Provide the [X, Y] coordinate of the cell's center where the given text is located.  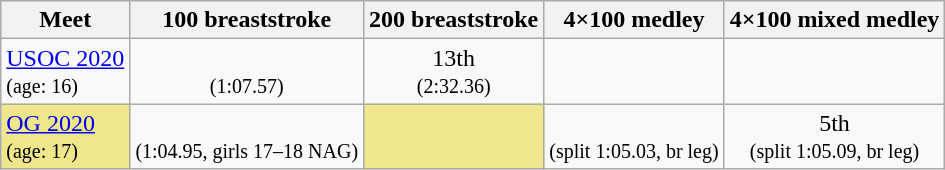
4×100 medley [634, 20]
USOC 2020(age: 16) [66, 72]
100 breaststroke [247, 20]
13th(2:32.36) [454, 72]
(split 1:05.03, br leg) [634, 136]
5th(split 1:05.09, br leg) [834, 136]
(1:07.57) [247, 72]
Meet [66, 20]
200 breaststroke [454, 20]
OG 2020(age: 17) [66, 136]
4×100 mixed medley [834, 20]
(1:04.95, girls 17–18 NAG) [247, 136]
